Determine the [X, Y] coordinate at the center of the cell enclosing the given text.  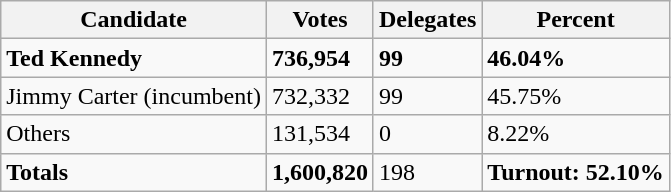
Votes [320, 20]
Percent [576, 20]
1,600,820 [320, 172]
732,332 [320, 96]
Turnout: 52.10% [576, 172]
Totals [134, 172]
46.04% [576, 58]
198 [427, 172]
45.75% [576, 96]
Others [134, 134]
131,534 [320, 134]
0 [427, 134]
Delegates [427, 20]
736,954 [320, 58]
8.22% [576, 134]
Jimmy Carter (incumbent) [134, 96]
Ted Kennedy [134, 58]
Candidate [134, 20]
